Search for the cell housing the specified text and yield its [X, Y] center coordinate. 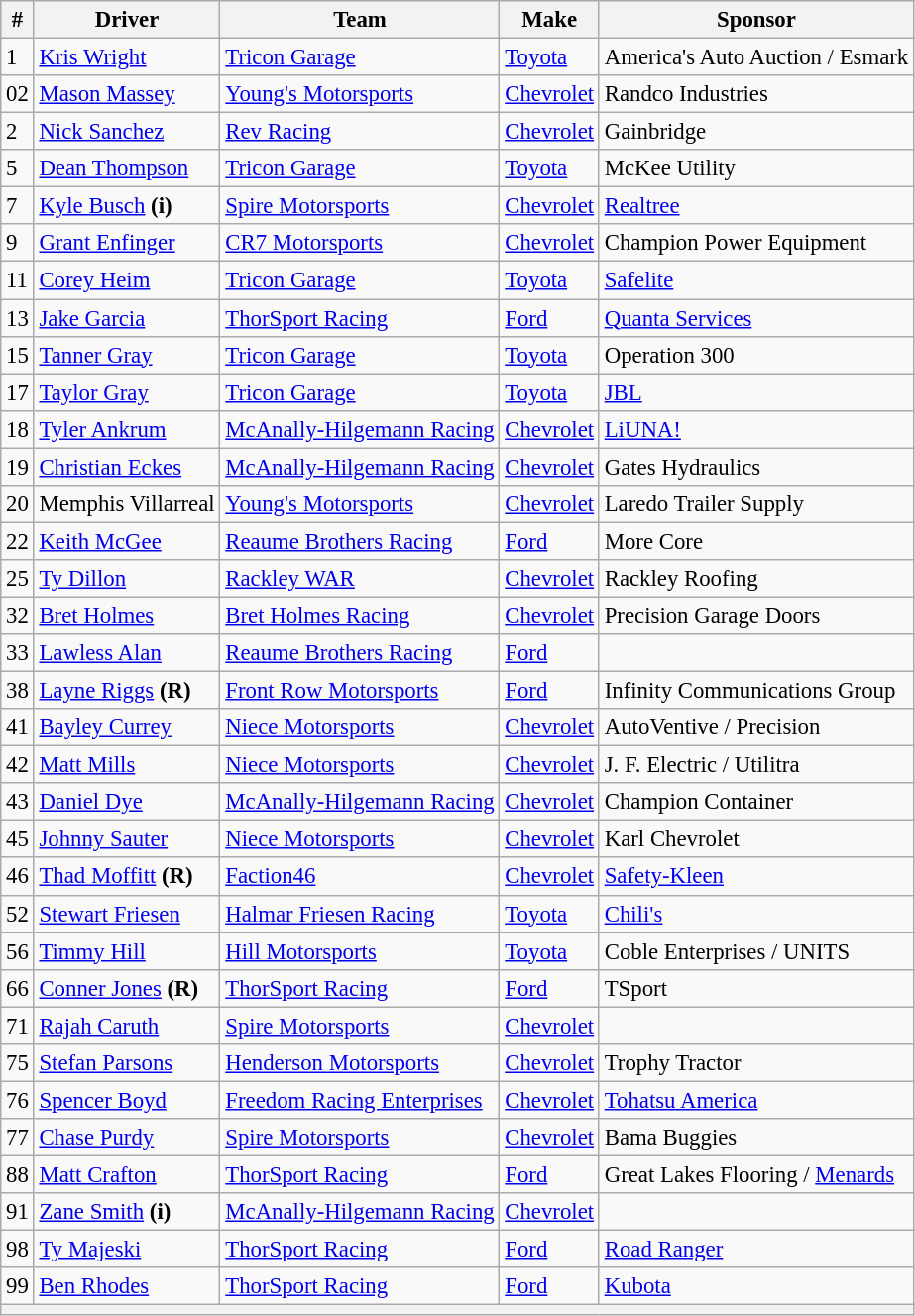
# [18, 20]
Tyler Ankrum [127, 429]
Zane Smith (i) [127, 1212]
76 [18, 1100]
Coble Enterprises / UNITS [755, 951]
88 [18, 1174]
Driver [127, 20]
Christian Eckes [127, 467]
Ben Rhodes [127, 1286]
2 [18, 132]
19 [18, 467]
22 [18, 541]
Rackley Roofing [755, 579]
Gates Hydraulics [755, 467]
Keith McGee [127, 541]
46 [18, 877]
Kyle Busch (i) [127, 206]
Halmar Friesen Racing [360, 914]
Layne Riggs (R) [127, 691]
Mason Massey [127, 94]
AutoVentive / Precision [755, 727]
43 [18, 802]
1 [18, 57]
Team [360, 20]
11 [18, 280]
Realtree [755, 206]
Kris Wright [127, 57]
Daniel Dye [127, 802]
Bret Holmes Racing [360, 615]
33 [18, 653]
Rackley WAR [360, 579]
CR7 Motorsports [360, 243]
Randco Industries [755, 94]
Grant Enfinger [127, 243]
20 [18, 504]
Corey Heim [127, 280]
Bama Buggies [755, 1138]
98 [18, 1250]
J. F. Electric / Utilitra [755, 765]
18 [18, 429]
Champion Container [755, 802]
91 [18, 1212]
42 [18, 765]
Timmy Hill [127, 951]
Henderson Motorsports [360, 1063]
Infinity Communications Group [755, 691]
Kubota [755, 1286]
More Core [755, 541]
99 [18, 1286]
32 [18, 615]
13 [18, 318]
Ty Majeski [127, 1250]
Laredo Trailer Supply [755, 504]
Make [549, 20]
75 [18, 1063]
Faction46 [360, 877]
15 [18, 355]
Karl Chevrolet [755, 839]
Chase Purdy [127, 1138]
Hill Motorsports [360, 951]
Ty Dillon [127, 579]
77 [18, 1138]
9 [18, 243]
Jake Garcia [127, 318]
Johnny Sauter [127, 839]
Trophy Tractor [755, 1063]
66 [18, 988]
Sponsor [755, 20]
Matt Mills [127, 765]
Rev Racing [360, 132]
Bret Holmes [127, 615]
7 [18, 206]
5 [18, 168]
Champion Power Equipment [755, 243]
Freedom Racing Enterprises [360, 1100]
McKee Utility [755, 168]
Memphis Villarreal [127, 504]
41 [18, 727]
Safety-Kleen [755, 877]
Tanner Gray [127, 355]
Conner Jones (R) [127, 988]
Rajah Caruth [127, 1026]
Precision Garage Doors [755, 615]
Safelite [755, 280]
LiUNA! [755, 429]
52 [18, 914]
Spencer Boyd [127, 1100]
Gainbridge [755, 132]
Stefan Parsons [127, 1063]
Stewart Friesen [127, 914]
Operation 300 [755, 355]
Quanta Services [755, 318]
45 [18, 839]
Nick Sanchez [127, 132]
Thad Moffitt (R) [127, 877]
17 [18, 392]
Matt Crafton [127, 1174]
TSport [755, 988]
Taylor Gray [127, 392]
Tohatsu America [755, 1100]
Great Lakes Flooring / Menards [755, 1174]
25 [18, 579]
02 [18, 94]
JBL [755, 392]
56 [18, 951]
Lawless Alan [127, 653]
America's Auto Auction / Esmark [755, 57]
Road Ranger [755, 1250]
Bayley Currey [127, 727]
Chili's [755, 914]
38 [18, 691]
71 [18, 1026]
Dean Thompson [127, 168]
Front Row Motorsports [360, 691]
